Return [x, y] of the center of cell containing provided text 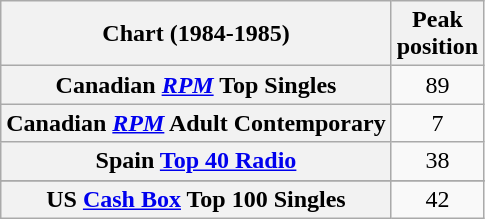
Canadian RPM Adult Contemporary [196, 123]
US Cash Box Top 100 Singles [196, 199]
Peakposition [437, 34]
Canadian RPM Top Singles [196, 85]
38 [437, 161]
42 [437, 199]
7 [437, 123]
Spain Top 40 Radio [196, 161]
89 [437, 85]
Chart (1984-1985) [196, 34]
